Return [x, y] of the center of cell containing provided text 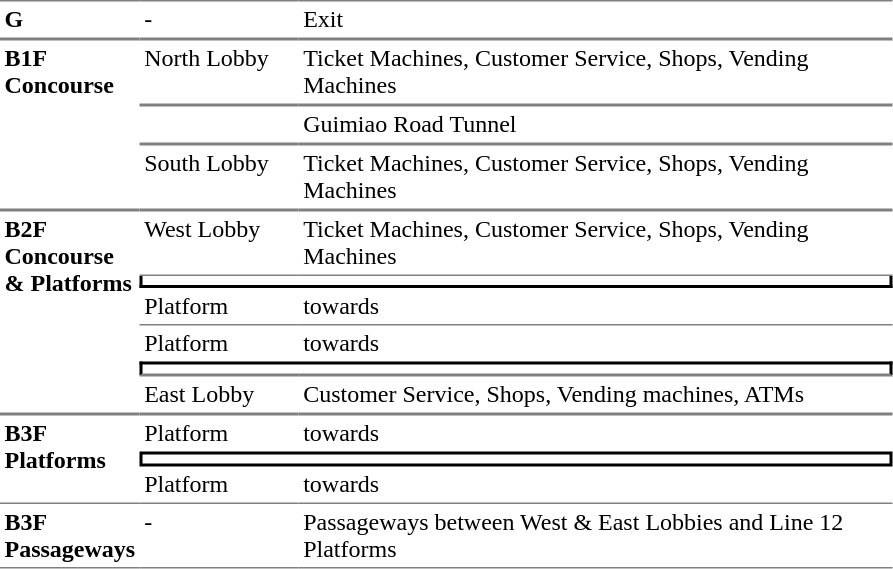
East Lobby [220, 394]
B2FConcourse & Platforms [70, 312]
G [70, 20]
Guimiao Road Tunnel [596, 124]
Passageways between West & East Lobbies and Line 12 Platforms [596, 536]
B3FPassageways [70, 536]
Exit [596, 20]
Customer Service, Shops, Vending machines, ATMs [596, 394]
North Lobby [220, 72]
B3F Platforms [70, 459]
B1FConcourse [70, 124]
South Lobby [220, 177]
West Lobby [220, 243]
